Identify which cell holds the provided text, then report its [x, y] central coordinate. 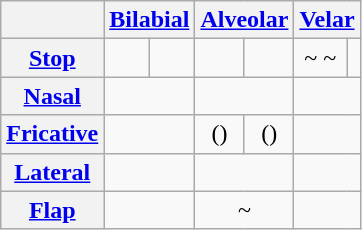
Fricative [52, 134]
Lateral [52, 172]
Velar [327, 20]
Alveolar [244, 20]
~ [244, 210]
Bilabial [150, 20]
Stop [52, 58]
Flap [52, 210]
~ ~ [320, 58]
Nasal [52, 96]
